Capture the cell that displays the provided text and extract its (x, y) central coordinate. 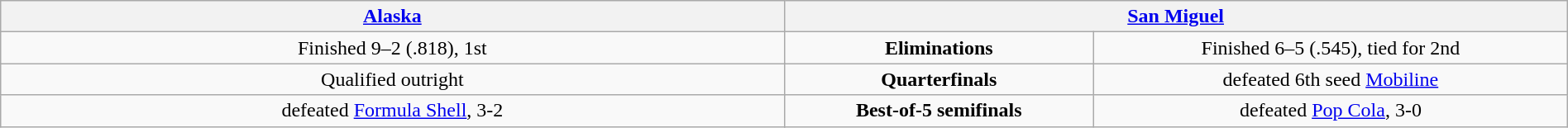
Finished 9–2 (.818), 1st (392, 48)
Alaska (392, 17)
Qualified outright (392, 79)
San Miguel (1176, 17)
Best-of-5 semifinals (939, 111)
Eliminations (939, 48)
defeated Pop Cola, 3-0 (1331, 111)
Finished 6–5 (.545), tied for 2nd (1331, 48)
defeated 6th seed Mobiline (1331, 79)
Quarterfinals (939, 79)
defeated Formula Shell, 3-2 (392, 111)
